For the text-containing cell, return its midpoint in (x, y) coordinate format. 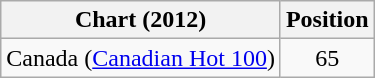
Position (327, 20)
65 (327, 58)
Canada (Canadian Hot 100) (141, 58)
Chart (2012) (141, 20)
